Find where the given text appears and provide that cell's center as (x, y) coordinate. 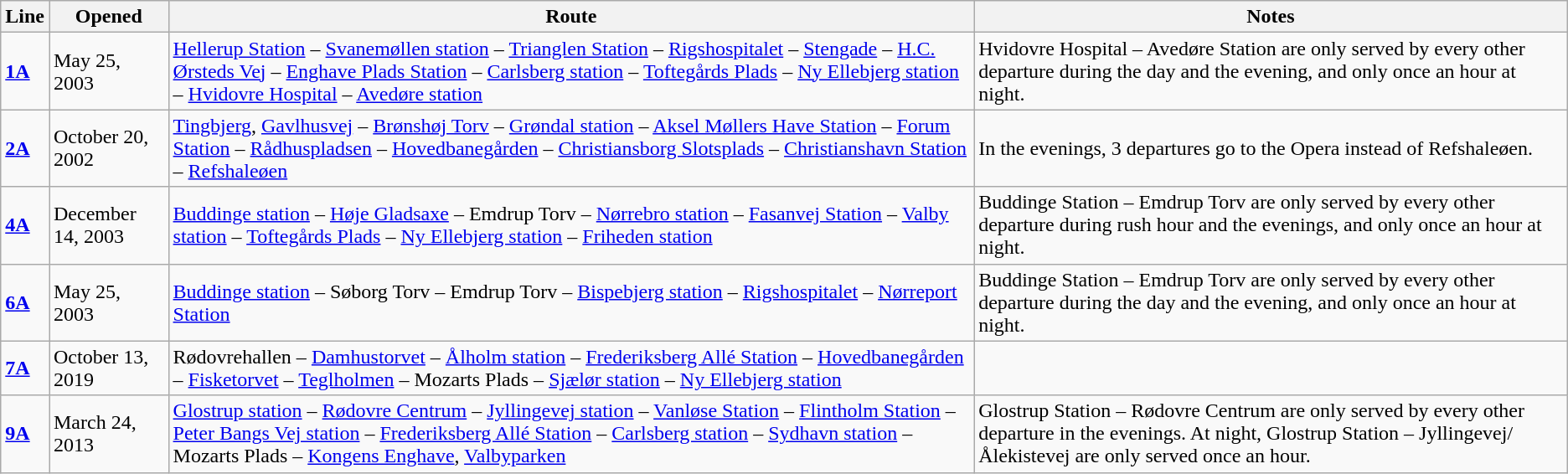
4A (25, 225)
6A (25, 302)
Buddinge Station – Emdrup Torv are only served by every other departure during the day and the evening, and only once an hour at night. (1271, 302)
Buddinge station – Søborg Torv – Emdrup Torv – Bispebjerg station – Rigshospitalet – Nørreport Station (571, 302)
Line (25, 17)
Route (571, 17)
9A (25, 434)
Hvidovre Hospital – Avedøre Station are only served by every other departure during the day and the evening, and only once an hour at night. (1271, 71)
Buddinge Station – Emdrup Torv are only served by every other departure during rush hour and the evenings, and only once an hour at night. (1271, 225)
December 14, 2003 (109, 225)
Notes (1271, 17)
7A (25, 368)
In the evenings, 3 departures go to the Opera instead of Refshaleøen. (1271, 148)
March 24, 2013 (109, 434)
October 20, 2002 (109, 148)
1A (25, 71)
October 13, 2019 (109, 368)
Opened (109, 17)
2A (25, 148)
